Determine the [X, Y] coordinate at the center of the cell enclosing the given text.  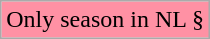
Only season in NL § [106, 20]
